Determine the (x, y) coordinate at the center of the cell enclosing the given text.  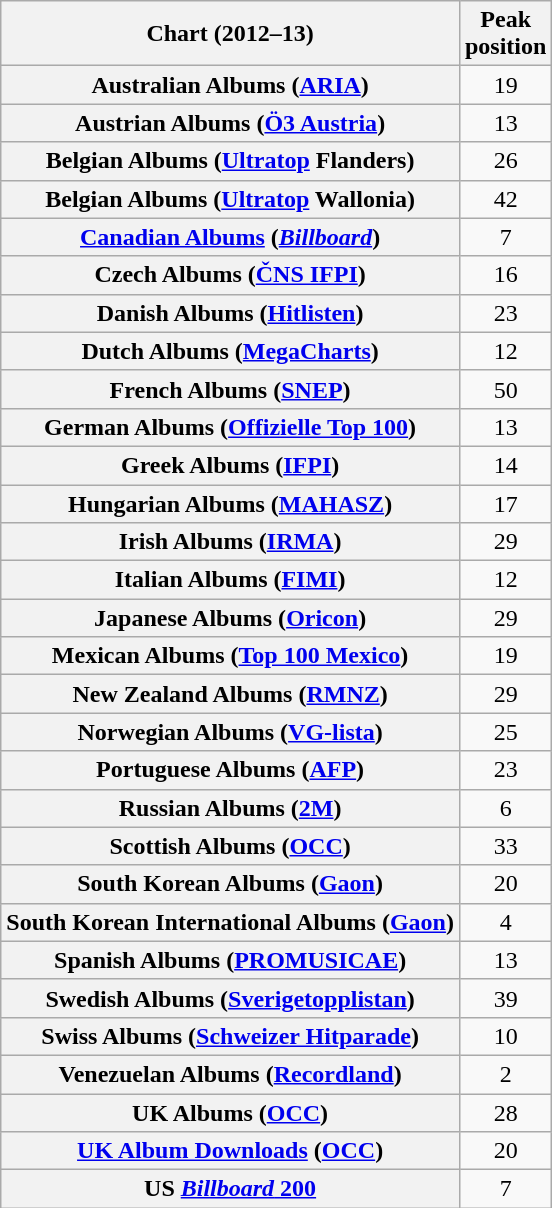
Scottish Albums (OCC) (230, 846)
Russian Albums (2M) (230, 808)
New Zealand Albums (RMNZ) (230, 694)
Norwegian Albums (VG-lista) (230, 732)
Peakposition (505, 34)
UK Albums (OCC) (230, 1113)
Czech Albums (ČNS IFPI) (230, 275)
Dutch Albums (MegaCharts) (230, 351)
UK Album Downloads (OCC) (230, 1151)
Belgian Albums (Ultratop Flanders) (230, 161)
50 (505, 389)
10 (505, 1036)
Venezuelan Albums (Recordland) (230, 1074)
Austrian Albums (Ö3 Austria) (230, 123)
Spanish Albums (PROMUSICAE) (230, 960)
6 (505, 808)
33 (505, 846)
25 (505, 732)
Italian Albums (FIMI) (230, 580)
28 (505, 1113)
Irish Albums (IRMA) (230, 542)
Greek Albums (IFPI) (230, 465)
Portuguese Albums (AFP) (230, 770)
Danish Albums (Hitlisten) (230, 313)
26 (505, 161)
Hungarian Albums (MAHASZ) (230, 503)
Swiss Albums (Schweizer Hitparade) (230, 1036)
South Korean Albums (Gaon) (230, 884)
South Korean International Albums (Gaon) (230, 922)
4 (505, 922)
French Albums (SNEP) (230, 389)
39 (505, 998)
14 (505, 465)
Swedish Albums (Sverigetopplistan) (230, 998)
42 (505, 199)
German Albums (Offizielle Top 100) (230, 427)
Belgian Albums (Ultratop Wallonia) (230, 199)
Mexican Albums (Top 100 Mexico) (230, 656)
Japanese Albums (Oricon) (230, 618)
Canadian Albums (Billboard) (230, 237)
Australian Albums (ARIA) (230, 85)
Chart (2012–13) (230, 34)
16 (505, 275)
17 (505, 503)
2 (505, 1074)
US Billboard 200 (230, 1189)
